Output the (x, y) coordinate of the center of the cell containing the given text.  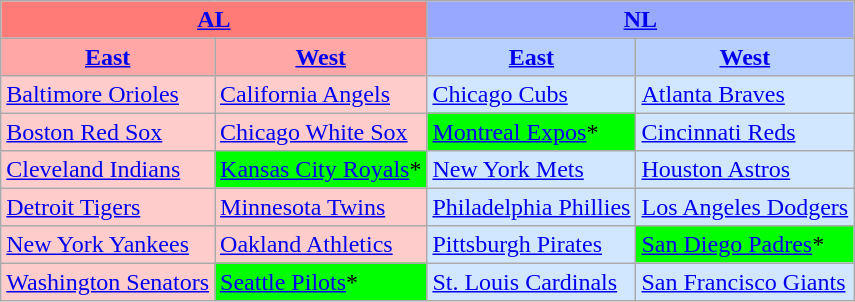
AL (214, 20)
San Francisco Giants (745, 282)
Cleveland Indians (108, 170)
Cincinnati Reds (745, 132)
Chicago Cubs (532, 94)
Chicago White Sox (321, 132)
Oakland Athletics (321, 244)
Washington Senators (108, 282)
Kansas City Royals* (321, 170)
San Diego Padres* (745, 244)
Los Angeles Dodgers (745, 206)
Boston Red Sox (108, 132)
NL (640, 20)
California Angels (321, 94)
Philadelphia Phillies (532, 206)
Baltimore Orioles (108, 94)
Montreal Expos* (532, 132)
New York Yankees (108, 244)
Pittsburgh Pirates (532, 244)
Minnesota Twins (321, 206)
Detroit Tigers (108, 206)
Houston Astros (745, 170)
New York Mets (532, 170)
Atlanta Braves (745, 94)
Seattle Pilots* (321, 282)
St. Louis Cardinals (532, 282)
